Pinpoint the cell where the given text exists, returning its (X, Y) midpoint coordinate. 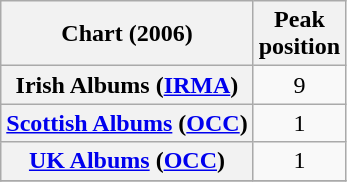
Irish Albums (IRMA) (127, 85)
9 (299, 85)
Scottish Albums (OCC) (127, 123)
UK Albums (OCC) (127, 161)
Chart (2006) (127, 34)
Peakposition (299, 34)
